Output the [x, y] coordinate of the center of the cell containing the given text.  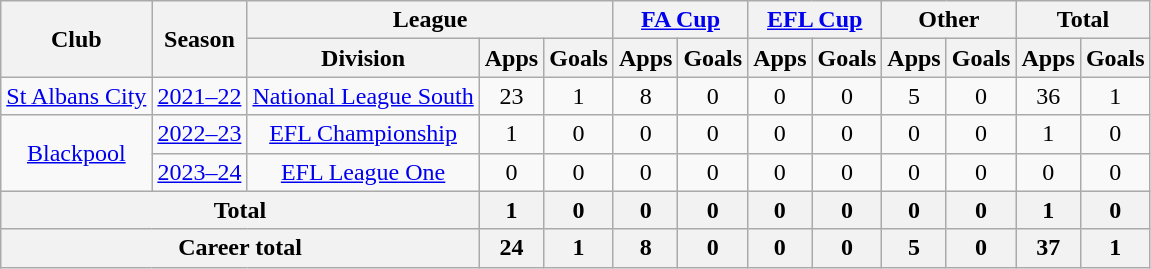
2022–23 [200, 134]
Season [200, 39]
Career total [240, 248]
St Albans City [76, 96]
Other [949, 20]
2023–24 [200, 172]
EFL League One [363, 172]
23 [511, 96]
Club [76, 39]
37 [1048, 248]
36 [1048, 96]
League [430, 20]
EFL Championship [363, 134]
FA Cup [680, 20]
Blackpool [76, 153]
EFL Cup [815, 20]
National League South [363, 96]
Division [363, 58]
24 [511, 248]
2021–22 [200, 96]
